Return the (X, Y) coordinate for the center point of the cell that contains the specified text.  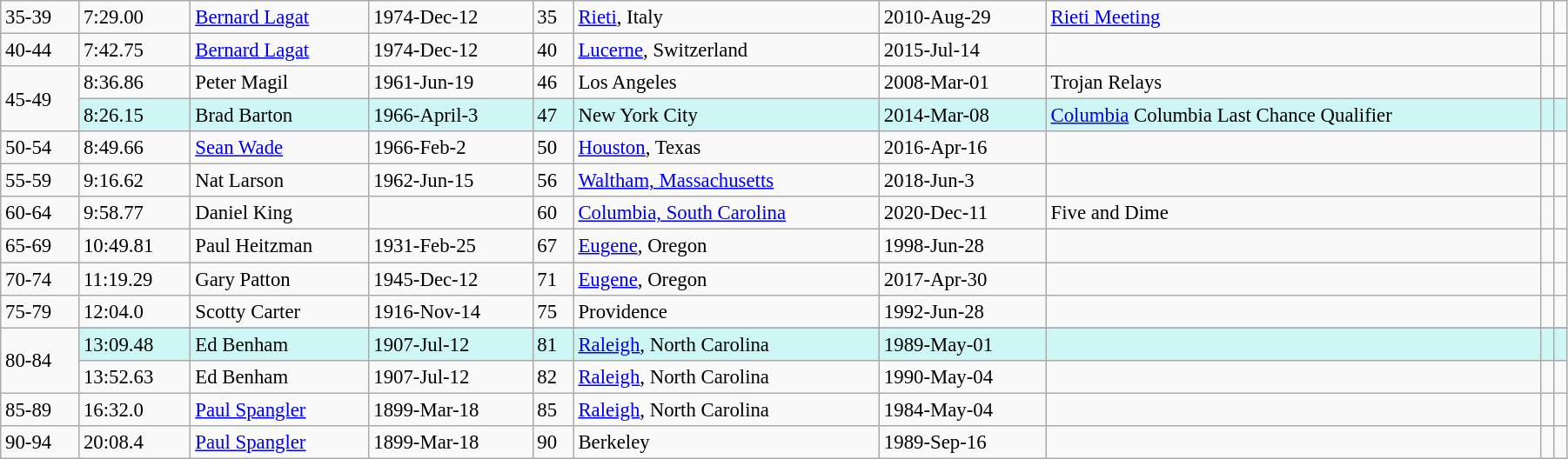
Los Angeles (726, 83)
45-49 (40, 99)
2017-Apr-30 (963, 279)
56 (553, 181)
New York City (726, 116)
7:29.00 (135, 17)
47 (553, 116)
12:04.0 (135, 311)
60-64 (40, 213)
8:26.15 (135, 116)
Lucerne, Switzerland (726, 50)
40-44 (40, 50)
Scotty Carter (280, 311)
1962-Jun-15 (451, 181)
50 (553, 148)
70-74 (40, 279)
2008-Mar-01 (963, 83)
71 (553, 279)
Rieti Meeting (1293, 17)
Brad Barton (280, 116)
1945-Dec-12 (451, 279)
13:52.63 (135, 376)
Sean Wade (280, 148)
81 (553, 344)
Houston, Texas (726, 148)
7:42.75 (135, 50)
11:19.29 (135, 279)
75-79 (40, 311)
Nat Larson (280, 181)
9:16.62 (135, 181)
85-89 (40, 409)
Gary Patton (280, 279)
16:32.0 (135, 409)
8:49.66 (135, 148)
1916-Nov-14 (451, 311)
35 (553, 17)
75 (553, 311)
1990-May-04 (963, 376)
90-94 (40, 442)
20:08.4 (135, 442)
2016-Apr-16 (963, 148)
Daniel King (280, 213)
67 (553, 246)
1966-Feb-2 (451, 148)
1931-Feb-25 (451, 246)
Paul Heitzman (280, 246)
1998-Jun-28 (963, 246)
1989-May-01 (963, 344)
8:36.86 (135, 83)
60 (553, 213)
Columbia, South Carolina (726, 213)
50-54 (40, 148)
65-69 (40, 246)
1992-Jun-28 (963, 311)
2014-Mar-08 (963, 116)
Berkeley (726, 442)
46 (553, 83)
1984-May-04 (963, 409)
Five and Dime (1293, 213)
1966-April-3 (451, 116)
13:09.48 (135, 344)
55-59 (40, 181)
80-84 (40, 360)
40 (553, 50)
2010-Aug-29 (963, 17)
82 (553, 376)
9:58.77 (135, 213)
2020-Dec-11 (963, 213)
1989-Sep-16 (963, 442)
Peter Magil (280, 83)
2015-Jul-14 (963, 50)
Columbia Columbia Last Chance Qualifier (1293, 116)
85 (553, 409)
Providence (726, 311)
90 (553, 442)
10:49.81 (135, 246)
1961-Jun-19 (451, 83)
2018-Jun-3 (963, 181)
Waltham, Massachusetts (726, 181)
35-39 (40, 17)
Trojan Relays (1293, 83)
Rieti, Italy (726, 17)
